Return (X, Y) of the center of cell containing provided text 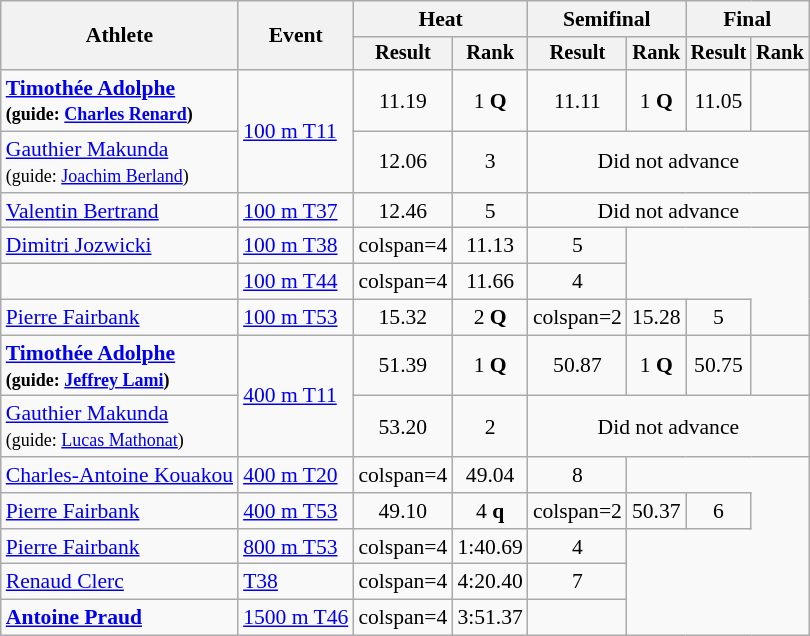
15.32 (402, 318)
2 (490, 426)
50.75 (719, 366)
Timothée Adolphe(guide: Charles Renard) (120, 100)
4 q (490, 511)
100 m T11 (296, 131)
Gauthier Makunda(guide: Lucas Mathonat) (120, 426)
6 (719, 511)
8 (578, 475)
11.05 (719, 100)
1500 m T46 (296, 618)
Semifinal (607, 19)
11.11 (578, 100)
Charles-Antoine Kouakou (120, 475)
49.10 (402, 511)
1:40.69 (490, 547)
Antoine Praud (120, 618)
12.46 (402, 211)
Final (748, 19)
53.20 (402, 426)
Athlete (120, 36)
11.66 (490, 282)
2 Q (490, 318)
15.28 (656, 318)
400 m T53 (296, 511)
100 m T53 (296, 318)
Valentin Bertrand (120, 211)
49.04 (490, 475)
Gauthier Makunda(guide: Joachim Berland) (120, 162)
4:20.40 (490, 582)
Heat (440, 19)
11.13 (490, 246)
50.37 (656, 511)
T38 (296, 582)
3:51.37 (490, 618)
7 (578, 582)
400 m T11 (296, 396)
3 (490, 162)
100 m T37 (296, 211)
11.19 (402, 100)
Event (296, 36)
100 m T44 (296, 282)
800 m T53 (296, 547)
Timothée Adolphe(guide: Jeffrey Lami) (120, 366)
12.06 (402, 162)
100 m T38 (296, 246)
51.39 (402, 366)
50.87 (578, 366)
400 m T20 (296, 475)
Dimitri Jozwicki (120, 246)
Renaud Clerc (120, 582)
